Determine the [X, Y] coordinate at the center of the cell enclosing the given text.  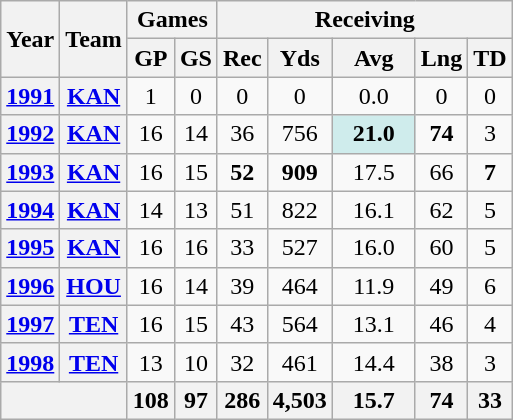
66 [441, 172]
Receiving [364, 20]
6 [490, 286]
39 [242, 286]
62 [441, 210]
1996 [30, 286]
822 [300, 210]
13.1 [374, 324]
HOU [94, 286]
1994 [30, 210]
17.5 [374, 172]
1992 [30, 134]
108 [150, 400]
909 [300, 172]
564 [300, 324]
51 [242, 210]
286 [242, 400]
36 [242, 134]
10 [196, 362]
4 [490, 324]
TD [490, 58]
52 [242, 172]
Avg [374, 58]
Rec [242, 58]
7 [490, 172]
1998 [30, 362]
Team [94, 39]
38 [441, 362]
1997 [30, 324]
756 [300, 134]
11.9 [374, 286]
GS [196, 58]
46 [441, 324]
Yds [300, 58]
461 [300, 362]
43 [242, 324]
Lng [441, 58]
14.4 [374, 362]
4,503 [300, 400]
16.1 [374, 210]
GP [150, 58]
1991 [30, 96]
527 [300, 248]
32 [242, 362]
21.0 [374, 134]
0.0 [374, 96]
1 [150, 96]
97 [196, 400]
464 [300, 286]
1995 [30, 248]
16.0 [374, 248]
60 [441, 248]
15.7 [374, 400]
Year [30, 39]
49 [441, 286]
1993 [30, 172]
Games [172, 20]
